Return the [x, y] coordinate for the center point of the cell that contains the specified text.  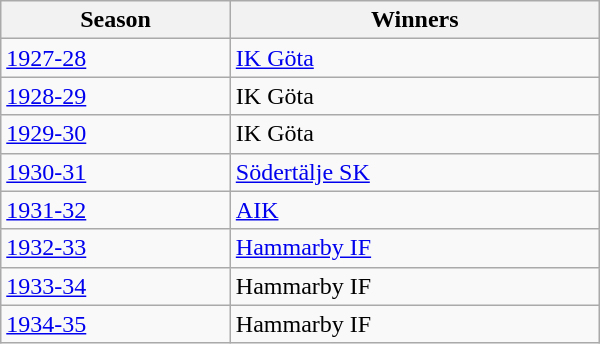
Winners [414, 20]
AIK [414, 210]
1927-28 [116, 58]
1931-32 [116, 210]
Södertälje SK [414, 172]
Season [116, 20]
1929-30 [116, 134]
1934-35 [116, 324]
1928-29 [116, 96]
1932-33 [116, 248]
1930-31 [116, 172]
1933-34 [116, 286]
